Identify which cell holds the provided text, then report its (X, Y) central coordinate. 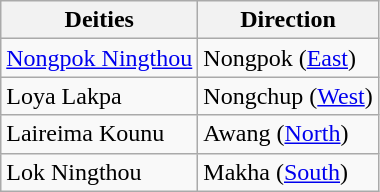
Deities (100, 20)
Loya Lakpa (100, 96)
Awang (North) (288, 134)
Makha (South) (288, 172)
Nongchup (West) (288, 96)
Nongpok Ningthou (100, 58)
Direction (288, 20)
Nongpok (East) (288, 58)
Laireima Kounu (100, 134)
Lok Ningthou (100, 172)
